Pinpoint the cell where the given text exists, returning its (x, y) midpoint coordinate. 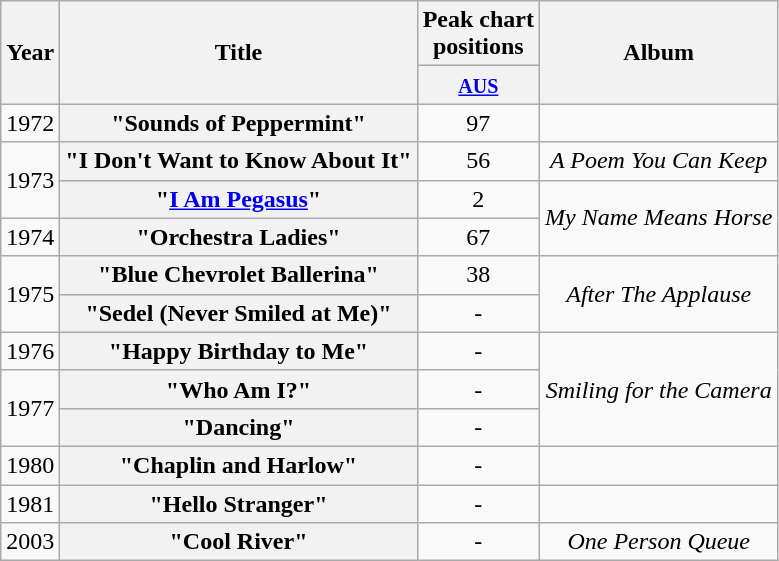
2003 (30, 542)
Album (659, 52)
1975 (30, 294)
A Poem You Can Keep (659, 161)
1980 (30, 465)
Smiling for the Camera (659, 389)
"Cool River" (238, 542)
1973 (30, 180)
"Dancing" (238, 427)
38 (478, 275)
67 (478, 237)
Title (238, 52)
After The Applause (659, 294)
"Sounds of Peppermint" (238, 123)
"Happy Birthday to Me" (238, 351)
97 (478, 123)
56 (478, 161)
Peak chartpositions (478, 34)
AUS (478, 85)
1977 (30, 408)
"Sedel (Never Smiled at Me)" (238, 313)
"I Don't Want to Know About It" (238, 161)
One Person Queue (659, 542)
"Orchestra Ladies" (238, 237)
"I Am Pegasus" (238, 199)
"Chaplin and Harlow" (238, 465)
Year (30, 52)
1972 (30, 123)
"Hello Stranger" (238, 503)
1981 (30, 503)
1974 (30, 237)
My Name Means Horse (659, 218)
"Blue Chevrolet Ballerina" (238, 275)
2 (478, 199)
"Who Am I?" (238, 389)
1976 (30, 351)
